Pinpoint the cell where the given text exists, returning its [x, y] midpoint coordinate. 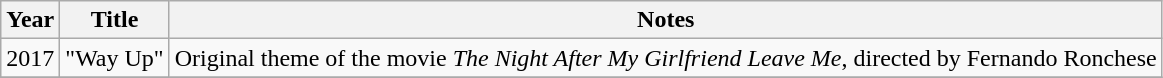
2017 [30, 58]
"Way Up" [114, 58]
Year [30, 20]
Notes [666, 20]
Original theme of the movie The Night After My Girlfriend Leave Me, directed by Fernando Ronchese [666, 58]
Title [114, 20]
